Extract the [X, Y] coordinate from the center of the cell holding the provided text.  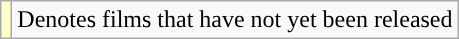
Denotes films that have not yet been released [235, 20]
